Extract the [X, Y] coordinate from the center of the cell holding the provided text.  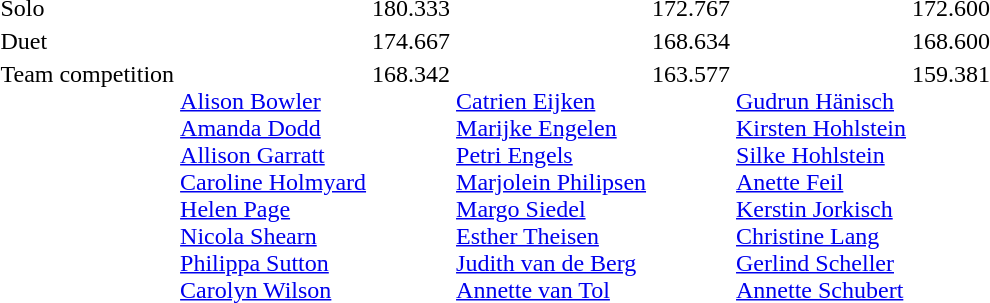
174.667 [412, 41]
168.634 [692, 41]
